Return [X, Y] of the center of cell containing provided text 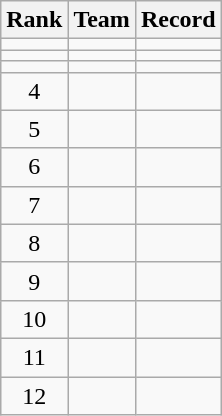
12 [34, 395]
11 [34, 357]
Record [178, 20]
9 [34, 281]
4 [34, 91]
Team [102, 20]
5 [34, 129]
10 [34, 319]
8 [34, 243]
Rank [34, 20]
7 [34, 205]
6 [34, 167]
